Return (X, Y) of the center of cell containing provided text 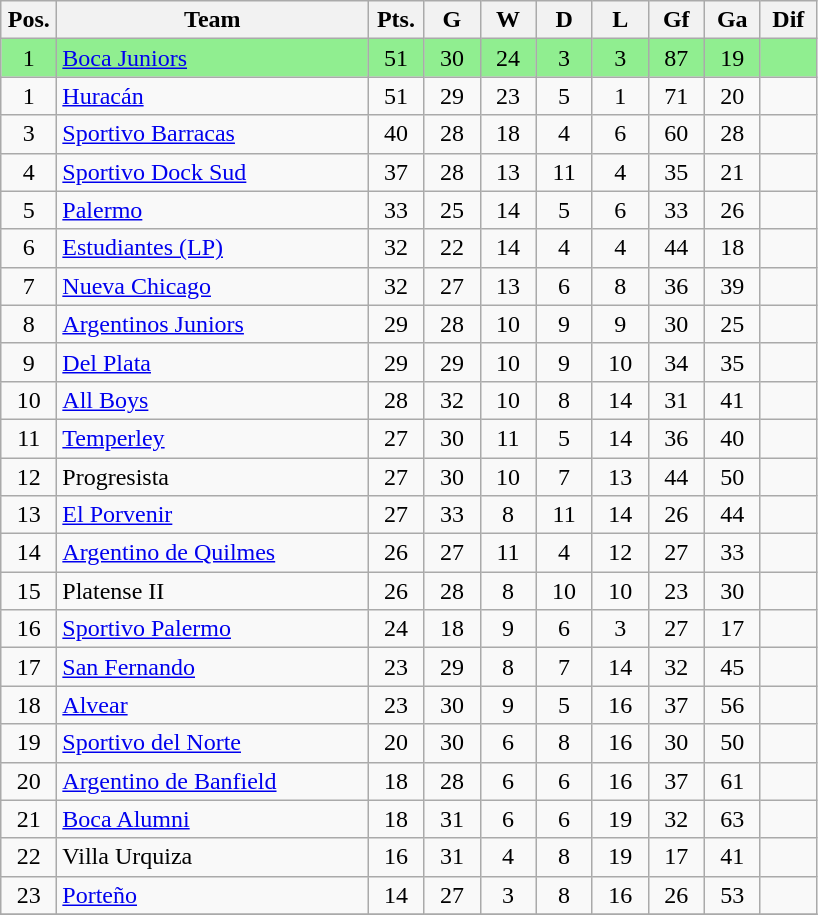
San Fernando (212, 667)
53 (732, 895)
Temperley (212, 438)
Del Plata (212, 362)
Argentinos Juniors (212, 324)
Sportivo del Norte (212, 743)
60 (676, 134)
Progresista (212, 477)
Dif (788, 20)
Boca Juniors (212, 58)
87 (676, 58)
39 (732, 286)
L (620, 20)
Platense II (212, 591)
Team (212, 20)
56 (732, 705)
W (508, 20)
G (452, 20)
Estudiantes (LP) (212, 248)
Ga (732, 20)
El Porvenir (212, 515)
Alvear (212, 705)
34 (676, 362)
Porteño (212, 895)
45 (732, 667)
Gf (676, 20)
Boca Alumni (212, 819)
Argentino de Banfield (212, 781)
Sportivo Barracas (212, 134)
Sportivo Palermo (212, 629)
Nueva Chicago (212, 286)
D (564, 20)
71 (676, 96)
Huracán (212, 96)
63 (732, 819)
61 (732, 781)
All Boys (212, 400)
Pts. (396, 20)
Sportivo Dock Sud (212, 172)
Villa Urquiza (212, 857)
15 (29, 591)
Pos. (29, 20)
Argentino de Quilmes (212, 553)
Palermo (212, 210)
